Find where the given text appears and provide that cell's center as (x, y) coordinate. 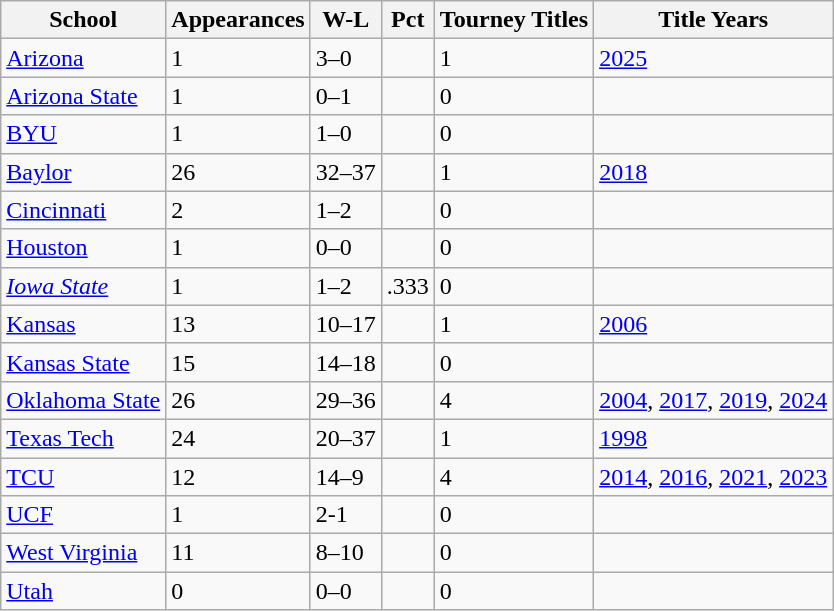
2-1 (346, 515)
8–10 (346, 553)
TCU (84, 477)
Oklahoma State (84, 400)
Appearances (238, 20)
Kansas State (84, 362)
10–17 (346, 324)
12 (238, 477)
Pct (408, 20)
2006 (714, 324)
3–0 (346, 58)
Iowa State (84, 286)
1–0 (346, 134)
2025 (714, 58)
14–18 (346, 362)
2018 (714, 172)
Kansas (84, 324)
Houston (84, 248)
Texas Tech (84, 438)
32–37 (346, 172)
Arizona (84, 58)
13 (238, 324)
Baylor (84, 172)
BYU (84, 134)
24 (238, 438)
20–37 (346, 438)
Utah (84, 591)
2014, 2016, 2021, 2023 (714, 477)
UCF (84, 515)
Tourney Titles (514, 20)
Title Years (714, 20)
11 (238, 553)
14–9 (346, 477)
Cincinnati (84, 210)
W-L (346, 20)
29–36 (346, 400)
Arizona State (84, 96)
.333 (408, 286)
2 (238, 210)
2004, 2017, 2019, 2024 (714, 400)
School (84, 20)
15 (238, 362)
0–1 (346, 96)
1998 (714, 438)
West Virginia (84, 553)
